Provide the [x, y] coordinate of the cell's center where the given text is located.  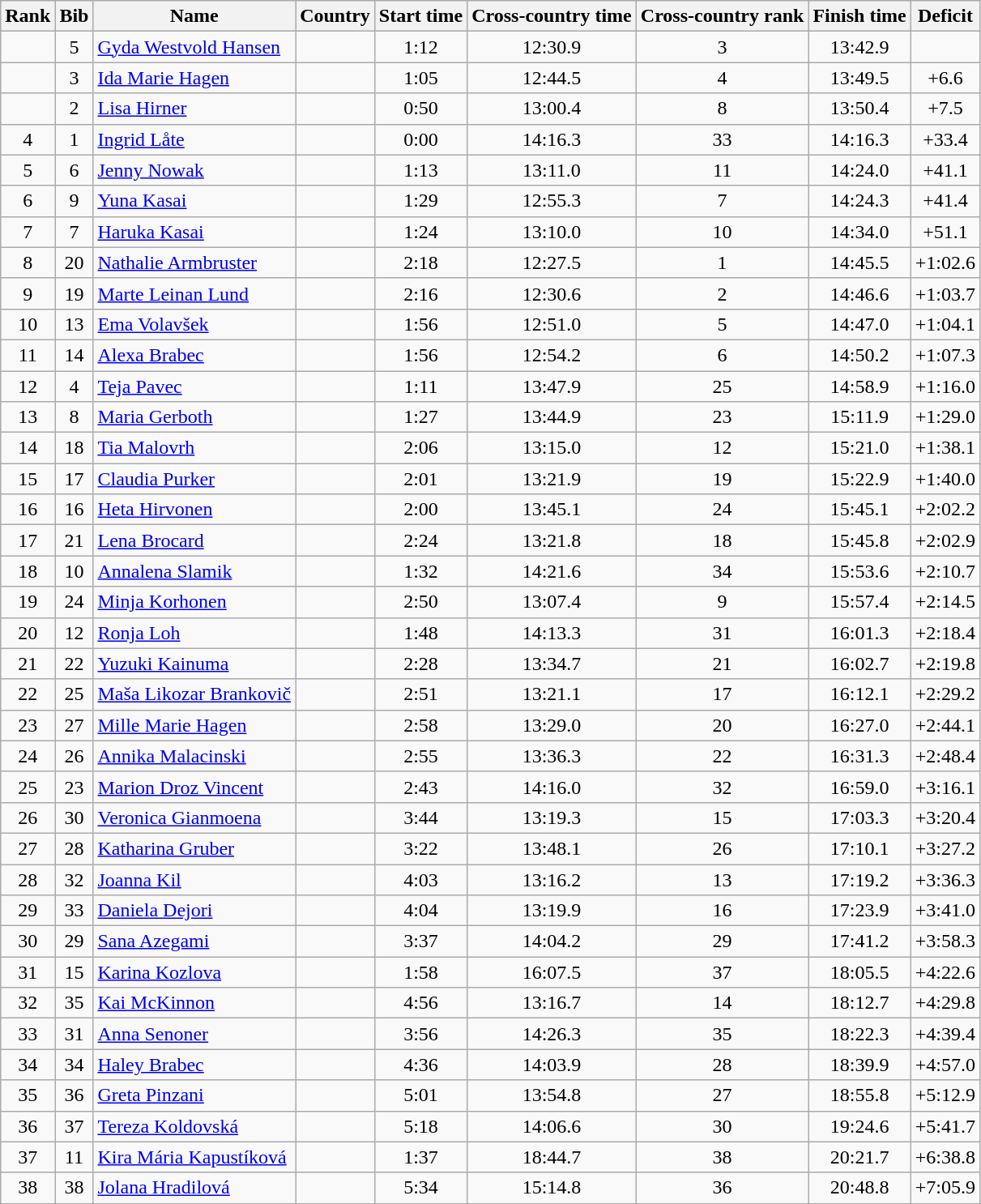
+41.1 [945, 170]
13:44.9 [552, 417]
14:45.5 [859, 263]
+6.6 [945, 78]
13:34.7 [552, 664]
13:00.4 [552, 109]
3:37 [420, 941]
15:57.4 [859, 602]
18:44.7 [552, 1157]
2:16 [420, 293]
13:15.0 [552, 448]
18:12.7 [859, 1003]
Yuna Kasai [194, 201]
12:30.9 [552, 47]
1:32 [420, 571]
+3:41.0 [945, 911]
13:07.4 [552, 602]
Annalena Slamik [194, 571]
20:48.8 [859, 1188]
2:58 [420, 725]
Deficit [945, 16]
+4:29.8 [945, 1003]
13:42.9 [859, 47]
2:55 [420, 756]
2:01 [420, 479]
16:27.0 [859, 725]
13:16.7 [552, 1003]
4:03 [420, 879]
Kira Mária Kapustíková [194, 1157]
14:21.6 [552, 571]
13:19.9 [552, 911]
12:51.0 [552, 324]
+3:58.3 [945, 941]
2:18 [420, 263]
Maria Gerboth [194, 417]
Rank [28, 16]
+1:29.0 [945, 417]
Kai McKinnon [194, 1003]
14:26.3 [552, 1034]
+2:18.4 [945, 633]
Ema Volavšek [194, 324]
Anna Senoner [194, 1034]
+1:04.1 [945, 324]
2:50 [420, 602]
16:59.0 [859, 787]
13:16.2 [552, 879]
14:46.6 [859, 293]
Ingrid Låte [194, 139]
Daniela Dejori [194, 911]
Country [335, 16]
13:21.8 [552, 540]
16:31.3 [859, 756]
15:14.8 [552, 1188]
5:18 [420, 1126]
15:22.9 [859, 479]
+1:02.6 [945, 263]
+33.4 [945, 139]
Jenny Nowak [194, 170]
+7:05.9 [945, 1188]
12:44.5 [552, 78]
Lisa Hirner [194, 109]
Veronica Gianmoena [194, 818]
+2:02.9 [945, 540]
3:44 [420, 818]
13:36.3 [552, 756]
+1:38.1 [945, 448]
Bib [75, 16]
Marion Droz Vincent [194, 787]
2:00 [420, 510]
Greta Pinzani [194, 1095]
+3:16.1 [945, 787]
+3:27.2 [945, 848]
Gyda Westvold Hansen [194, 47]
+2:29.2 [945, 694]
+2:10.7 [945, 571]
15:11.9 [859, 417]
15:45.8 [859, 540]
17:03.3 [859, 818]
1:12 [420, 47]
5:34 [420, 1188]
15:53.6 [859, 571]
13:19.3 [552, 818]
13:29.0 [552, 725]
2:24 [420, 540]
+4:57.0 [945, 1065]
Finish time [859, 16]
15:21.0 [859, 448]
+2:02.2 [945, 510]
19:24.6 [859, 1126]
12:27.5 [552, 263]
17:10.1 [859, 848]
Cross-country time [552, 16]
Ida Marie Hagen [194, 78]
Karina Kozlova [194, 972]
Haruka Kasai [194, 232]
+4:39.4 [945, 1034]
18:39.9 [859, 1065]
1:11 [420, 386]
14:24.0 [859, 170]
Haley Brabec [194, 1065]
Maša Likozar Brankovič [194, 694]
Nathalie Armbruster [194, 263]
14:47.0 [859, 324]
18:22.3 [859, 1034]
16:02.7 [859, 664]
+51.1 [945, 232]
Minja Korhonen [194, 602]
+2:19.8 [945, 664]
Ronja Loh [194, 633]
1:58 [420, 972]
+1:40.0 [945, 479]
2:28 [420, 664]
+2:48.4 [945, 756]
13:10.0 [552, 232]
14:06.6 [552, 1126]
3:56 [420, 1034]
Heta Hirvonen [194, 510]
+1:07.3 [945, 355]
14:34.0 [859, 232]
13:21.1 [552, 694]
Annika Malacinski [194, 756]
+7.5 [945, 109]
5:01 [420, 1095]
16:12.1 [859, 694]
17:19.2 [859, 879]
13:48.1 [552, 848]
14:13.3 [552, 633]
Mille Marie Hagen [194, 725]
Katharina Gruber [194, 848]
Name [194, 16]
18:55.8 [859, 1095]
1:37 [420, 1157]
2:06 [420, 448]
0:50 [420, 109]
Marte Leinan Lund [194, 293]
13:49.5 [859, 78]
Tereza Koldovská [194, 1126]
Teja Pavec [194, 386]
4:56 [420, 1003]
16:07.5 [552, 972]
14:03.9 [552, 1065]
14:50.2 [859, 355]
Tia Malovrh [194, 448]
+41.4 [945, 201]
17:41.2 [859, 941]
2:43 [420, 787]
1:29 [420, 201]
+4:22.6 [945, 972]
1:05 [420, 78]
+1:16.0 [945, 386]
+2:14.5 [945, 602]
+5:12.9 [945, 1095]
14:04.2 [552, 941]
0:00 [420, 139]
16:01.3 [859, 633]
14:24.3 [859, 201]
14:16.0 [552, 787]
+5:41.7 [945, 1126]
4:36 [420, 1065]
13:11.0 [552, 170]
12:30.6 [552, 293]
17:23.9 [859, 911]
+3:20.4 [945, 818]
+3:36.3 [945, 879]
12:54.2 [552, 355]
13:21.9 [552, 479]
Lena Brocard [194, 540]
13:54.8 [552, 1095]
+6:38.8 [945, 1157]
13:45.1 [552, 510]
+1:03.7 [945, 293]
1:48 [420, 633]
13:50.4 [859, 109]
18:05.5 [859, 972]
Sana Azegami [194, 941]
2:51 [420, 694]
+2:44.1 [945, 725]
12:55.3 [552, 201]
1:27 [420, 417]
Joanna Kil [194, 879]
14:58.9 [859, 386]
Start time [420, 16]
4:04 [420, 911]
Jolana Hradilová [194, 1188]
15:45.1 [859, 510]
13:47.9 [552, 386]
3:22 [420, 848]
20:21.7 [859, 1157]
Alexa Brabec [194, 355]
Claudia Purker [194, 479]
1:24 [420, 232]
Cross-country rank [723, 16]
1:13 [420, 170]
Yuzuki Kainuma [194, 664]
